Pinpoint the cell where the given text exists, returning its [X, Y] midpoint coordinate. 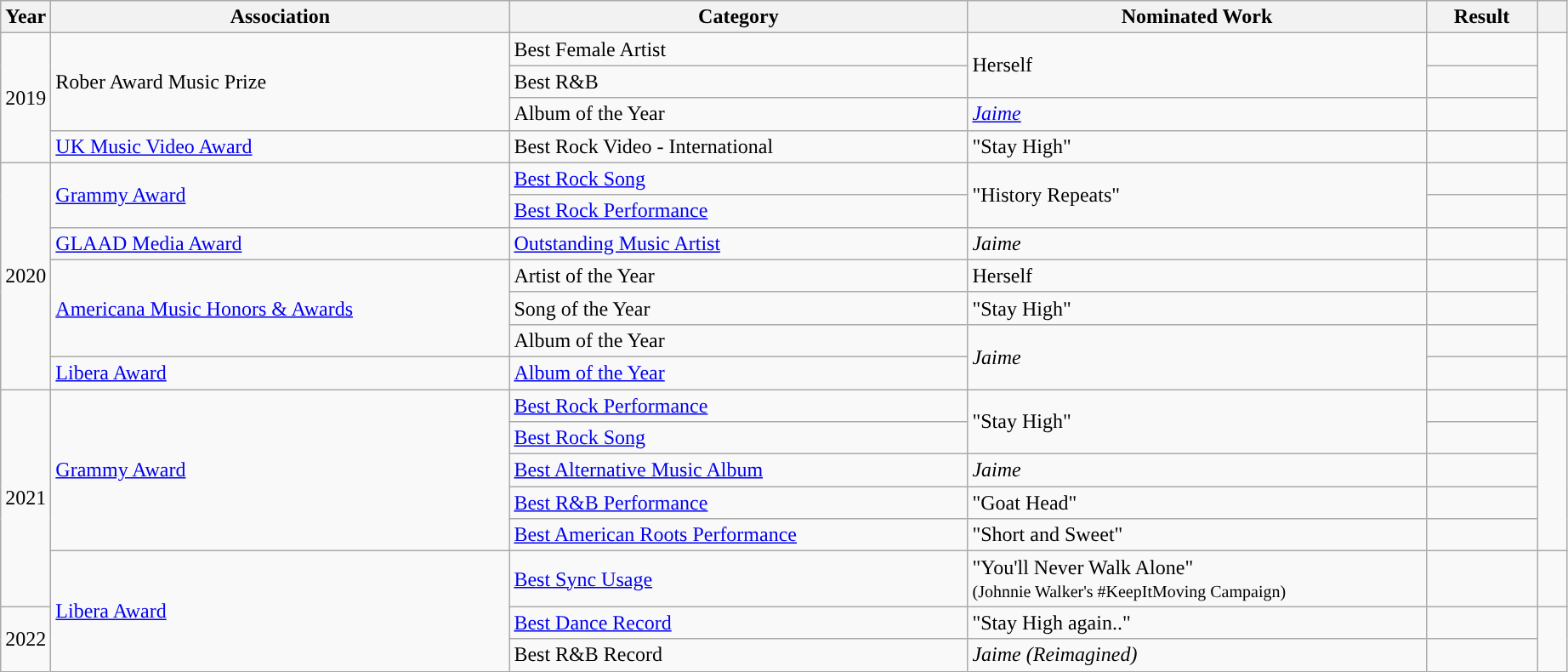
Outstanding Music Artist [738, 243]
GLAAD Media Award [281, 243]
2021 [26, 498]
Nominated Work [1197, 17]
2020 [26, 276]
Rober Award Music Prize [281, 82]
"Short and Sweet" [1197, 535]
Best Rock Video - International [738, 146]
Category [738, 17]
Best R&B [738, 82]
Best R&B Record [738, 655]
Year [26, 17]
2019 [26, 98]
Best Female Artist [738, 49]
Song of the Year [738, 308]
Best American Roots Performance [738, 535]
"Stay High again.." [1197, 623]
Best R&B Performance [738, 503]
Result [1481, 17]
Best Sync Usage [738, 578]
"You'll Never Walk Alone"(Johnnie Walker's #KeepItMoving Campaign) [1197, 578]
Best Dance Record [738, 623]
2022 [26, 639]
Jaime (Reimagined) [1197, 655]
Association [281, 17]
Best Alternative Music Album [738, 470]
"History Repeats" [1197, 195]
Artist of the Year [738, 276]
UK Music Video Award [281, 146]
Americana Music Honors & Awards [281, 308]
"Goat Head" [1197, 503]
